Return the (x, y) coordinate for the center point of the cell that contains the specified text.  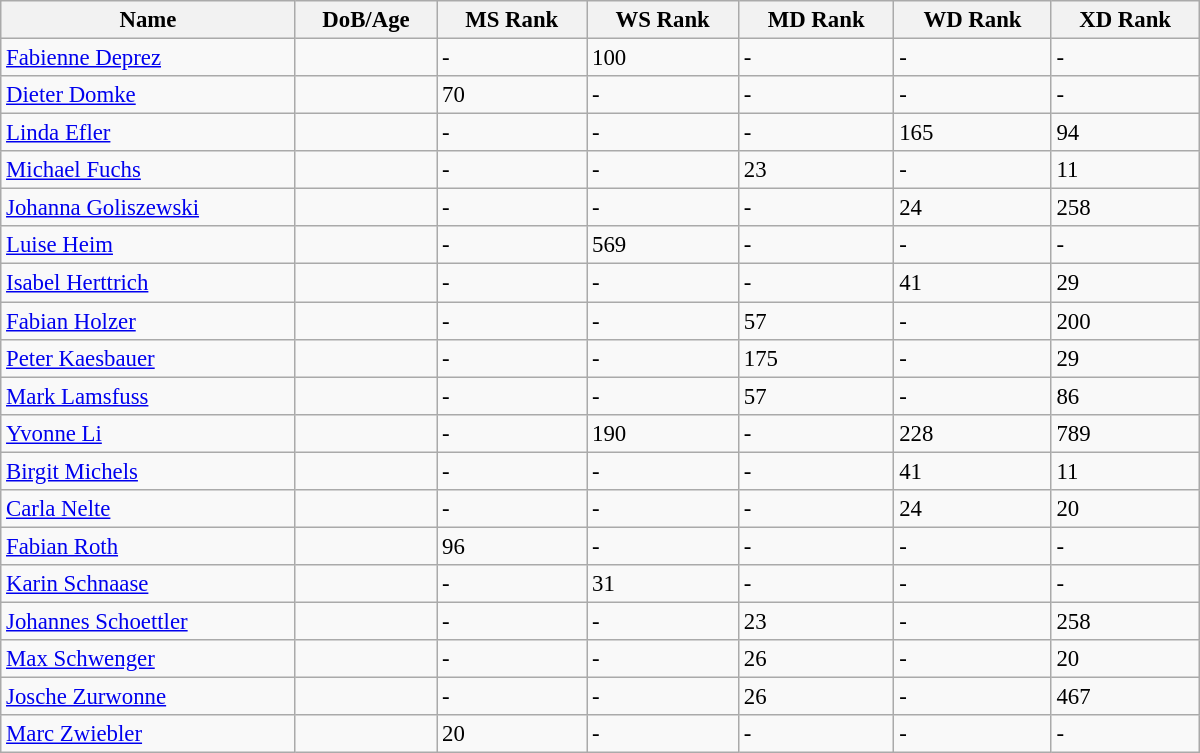
467 (1125, 697)
XD Rank (1125, 20)
569 (663, 245)
Birgit Michels (148, 471)
Karin Schnaase (148, 584)
165 (972, 133)
Linda Efler (148, 133)
MD Rank (816, 20)
Johanna Goliszewski (148, 208)
228 (972, 433)
WD Rank (972, 20)
Peter Kaesbauer (148, 358)
70 (512, 95)
789 (1125, 433)
DoB/Age (366, 20)
Carla Nelte (148, 509)
Fabian Holzer (148, 321)
MS Rank (512, 20)
Name (148, 20)
Luise Heim (148, 245)
86 (1125, 396)
190 (663, 433)
200 (1125, 321)
Fabian Roth (148, 546)
Michael Fuchs (148, 170)
31 (663, 584)
Marc Zwiebler (148, 734)
Johannes Schoettler (148, 621)
Max Schwenger (148, 659)
96 (512, 546)
175 (816, 358)
Josche Zurwonne (148, 697)
Yvonne Li (148, 433)
WS Rank (663, 20)
Fabienne Deprez (148, 58)
100 (663, 58)
Isabel Herttrich (148, 283)
94 (1125, 133)
Mark Lamsfuss (148, 396)
Dieter Domke (148, 95)
